Output the [X, Y] coordinate of the center of the cell containing the given text.  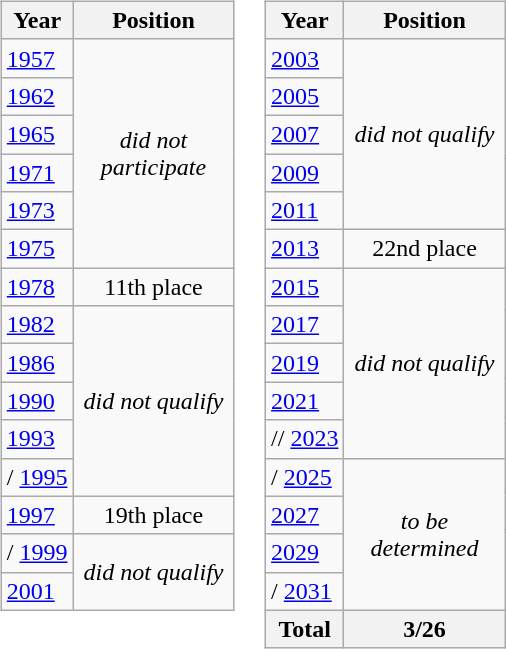
2027 [305, 515]
2001 [37, 591]
2005 [305, 96]
2009 [305, 173]
2019 [305, 363]
11th place [154, 287]
2013 [305, 249]
1978 [37, 287]
1965 [37, 134]
1982 [37, 325]
1962 [37, 96]
/ 2031 [305, 591]
to be determined [424, 534]
2015 [305, 287]
did not participate [154, 153]
2029 [305, 553]
2011 [305, 211]
1986 [37, 363]
1990 [37, 401]
1971 [37, 173]
3/26 [424, 629]
1975 [37, 249]
// 2023 [305, 439]
2007 [305, 134]
Total [305, 629]
19th place [154, 515]
/ 1999 [37, 553]
1973 [37, 211]
1993 [37, 439]
1997 [37, 515]
22nd place [424, 249]
2021 [305, 401]
/ 2025 [305, 477]
2017 [305, 325]
2003 [305, 58]
/ 1995 [37, 477]
1957 [37, 58]
